Capture the cell that displays the provided text and extract its [X, Y] central coordinate. 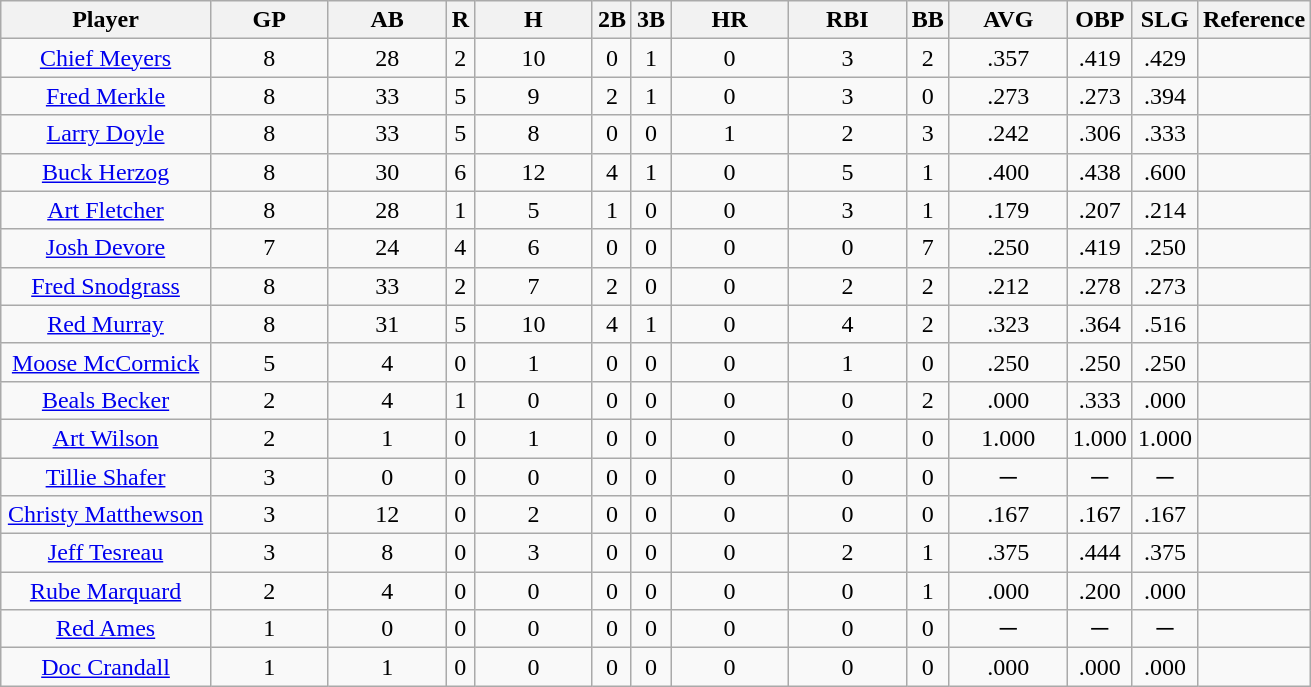
9 [534, 96]
.278 [1100, 286]
Fred Merkle [106, 96]
.323 [1008, 324]
Moose McCormick [106, 362]
.444 [1100, 553]
Player [106, 20]
Jeff Tesreau [106, 553]
Buck Herzog [106, 172]
HR [730, 20]
.516 [1164, 324]
GP [269, 20]
.242 [1008, 134]
24 [387, 248]
R [460, 20]
2B [612, 20]
Reference [1254, 20]
BB [928, 20]
Art Wilson [106, 438]
.207 [1100, 210]
.600 [1164, 172]
.400 [1008, 172]
RBI [847, 20]
Josh Devore [106, 248]
.438 [1100, 172]
.179 [1008, 210]
30 [387, 172]
.364 [1100, 324]
.429 [1164, 58]
.357 [1008, 58]
OBP [1100, 20]
.306 [1100, 134]
AVG [1008, 20]
SLG [1164, 20]
.394 [1164, 96]
H [534, 20]
Fred Snodgrass [106, 286]
Red Murray [106, 324]
Rube Marquard [106, 591]
Tillie Shafer [106, 477]
Red Ames [106, 629]
Larry Doyle [106, 134]
Art Fletcher [106, 210]
.200 [1100, 591]
Beals Becker [106, 400]
31 [387, 324]
.214 [1164, 210]
Chief Meyers [106, 58]
Christy Matthewson [106, 515]
Doc Crandall [106, 667]
.212 [1008, 286]
AB [387, 20]
3B [650, 20]
